For the text-containing cell, return its midpoint in (x, y) coordinate format. 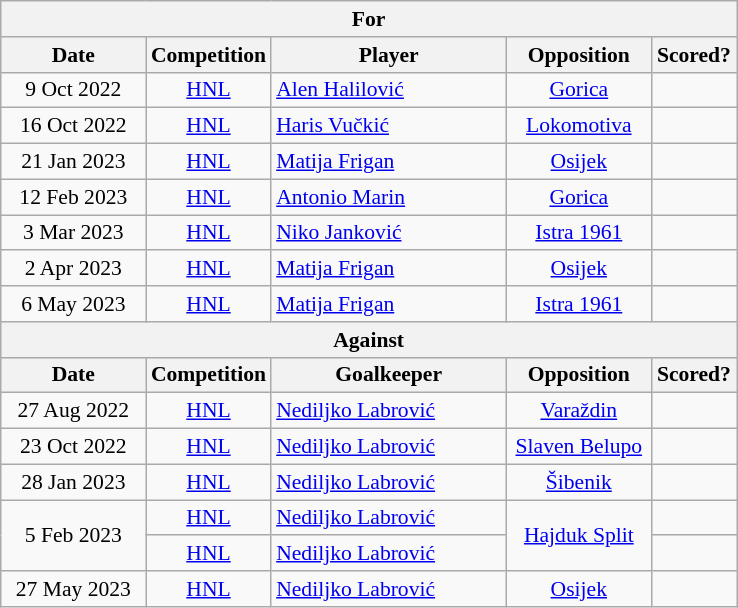
Hajduk Split (578, 536)
Slaven Belupo (578, 447)
5 Feb 2023 (74, 536)
27 May 2023 (74, 589)
Alen Halilović (388, 90)
16 Oct 2022 (74, 126)
Against (369, 340)
12 Feb 2023 (74, 197)
Šibenik (578, 482)
21 Jan 2023 (74, 162)
Haris Vučkić (388, 126)
2 Apr 2023 (74, 269)
6 May 2023 (74, 304)
23 Oct 2022 (74, 447)
Player (388, 55)
27 Aug 2022 (74, 411)
9 Oct 2022 (74, 90)
Goalkeeper (388, 375)
Antonio Marin (388, 197)
3 Mar 2023 (74, 233)
Varaždin (578, 411)
Niko Janković (388, 233)
Lokomotiva (578, 126)
For (369, 19)
28 Jan 2023 (74, 482)
